Identify which cell holds the provided text, then report its (X, Y) central coordinate. 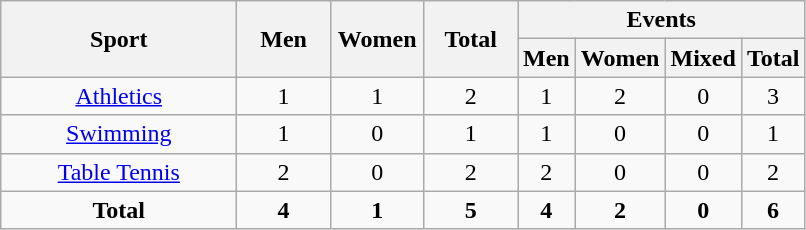
3 (773, 96)
Athletics (119, 96)
Sport (119, 39)
Swimming (119, 134)
5 (471, 210)
Events (662, 20)
Mixed (703, 58)
6 (773, 210)
Table Tennis (119, 172)
